Capture the cell that displays the provided text and extract its (X, Y) central coordinate. 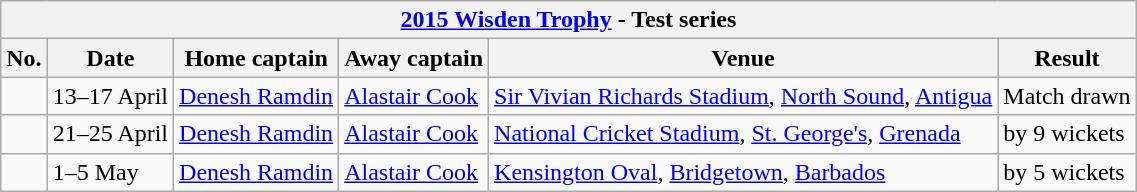
Date (110, 58)
National Cricket Stadium, St. George's, Grenada (744, 134)
by 9 wickets (1067, 134)
21–25 April (110, 134)
13–17 April (110, 96)
Kensington Oval, Bridgetown, Barbados (744, 172)
Result (1067, 58)
Venue (744, 58)
2015 Wisden Trophy - Test series (568, 20)
No. (24, 58)
by 5 wickets (1067, 172)
Home captain (256, 58)
1–5 May (110, 172)
Away captain (414, 58)
Match drawn (1067, 96)
Sir Vivian Richards Stadium, North Sound, Antigua (744, 96)
